Search for the cell housing the specified text and yield its [X, Y] center coordinate. 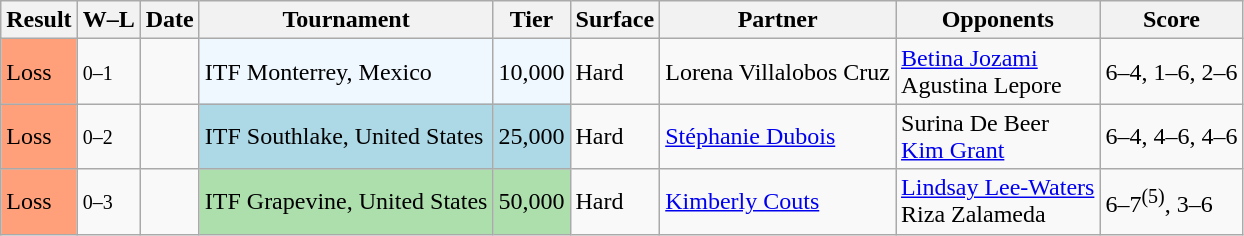
Betina Jozami Agustina Lepore [998, 72]
Stéphanie Dubois [778, 136]
Tier [532, 20]
Surina De Beer Kim Grant [998, 136]
Partner [778, 20]
6–7(5), 3–6 [1172, 202]
Tournament [346, 20]
Lindsay Lee-Waters Riza Zalameda [998, 202]
0–2 [108, 136]
Opponents [998, 20]
0–3 [108, 202]
ITF Grapevine, United States [346, 202]
ITF Southlake, United States [346, 136]
Date [170, 20]
10,000 [532, 72]
Result [39, 20]
Surface [615, 20]
ITF Monterrey, Mexico [346, 72]
Kimberly Couts [778, 202]
W–L [108, 20]
0–1 [108, 72]
6–4, 1–6, 2–6 [1172, 72]
Lorena Villalobos Cruz [778, 72]
6–4, 4–6, 4–6 [1172, 136]
Score [1172, 20]
25,000 [532, 136]
50,000 [532, 202]
